Capture the cell that displays the provided text and extract its [X, Y] central coordinate. 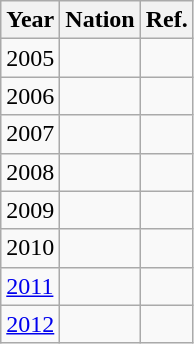
2011 [30, 286]
2012 [30, 324]
2010 [30, 248]
Ref. [166, 20]
2007 [30, 134]
Nation [100, 20]
2008 [30, 172]
2006 [30, 96]
Year [30, 20]
2009 [30, 210]
2005 [30, 58]
